Identify which cell holds the provided text, then report its (X, Y) central coordinate. 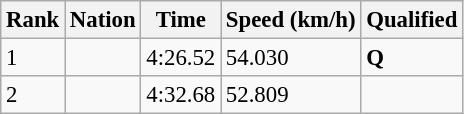
4:32.68 (181, 95)
Nation (103, 20)
54.030 (291, 58)
Time (181, 20)
52.809 (291, 95)
Q (412, 58)
4:26.52 (181, 58)
2 (33, 95)
Speed (km/h) (291, 20)
1 (33, 58)
Qualified (412, 20)
Rank (33, 20)
